For the text-containing cell, return its midpoint in (X, Y) coordinate format. 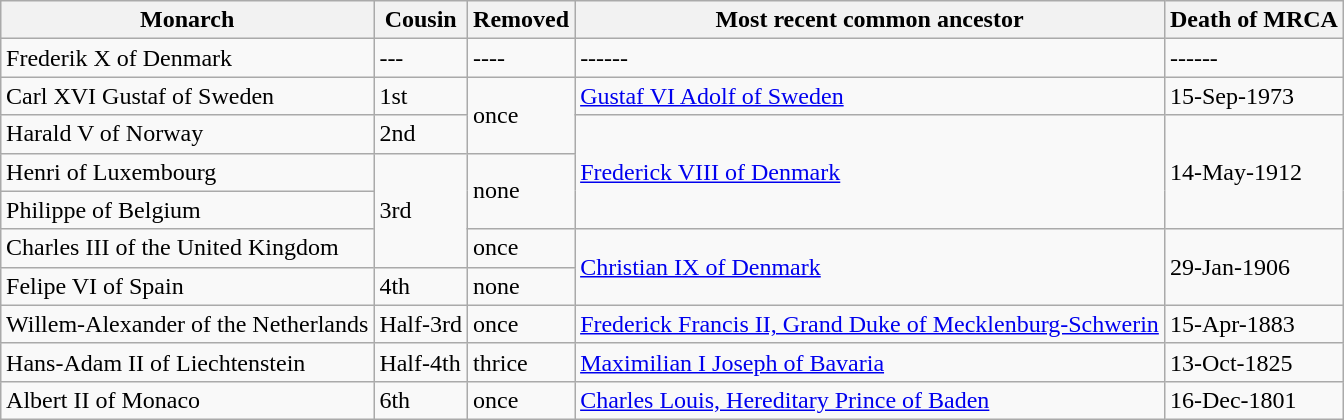
16-Dec-1801 (1254, 400)
Cousin (421, 20)
--- (421, 58)
Philippe of Belgium (188, 210)
Carl XVI Gustaf of Sweden (188, 96)
15-Apr-1883 (1254, 324)
2nd (421, 134)
3rd (421, 210)
Harald V of Norway (188, 134)
Frederick VIII of Denmark (870, 172)
Hans-Adam II of Liechtenstein (188, 362)
Death of MRCA (1254, 20)
Most recent common ancestor (870, 20)
1st (421, 96)
Maximilian I Joseph of Bavaria (870, 362)
Half-3rd (421, 324)
thrice (522, 362)
Charles III of the United Kingdom (188, 248)
Charles Louis, Hereditary Prince of Baden (870, 400)
15-Sep-1973 (1254, 96)
Frederick Francis II, Grand Duke of Mecklenburg-Schwerin (870, 324)
Henri of Luxembourg (188, 172)
Albert II of Monaco (188, 400)
Frederik X of Denmark (188, 58)
Removed (522, 20)
13-Oct-1825 (1254, 362)
4th (421, 286)
---- (522, 58)
6th (421, 400)
14-May-1912 (1254, 172)
Gustaf VI Adolf of Sweden (870, 96)
Monarch (188, 20)
Christian IX of Denmark (870, 267)
Half-4th (421, 362)
29-Jan-1906 (1254, 267)
Willem-Alexander of the Netherlands (188, 324)
Felipe VI of Spain (188, 286)
